Find where the given text appears and provide that cell's center as (x, y) coordinate. 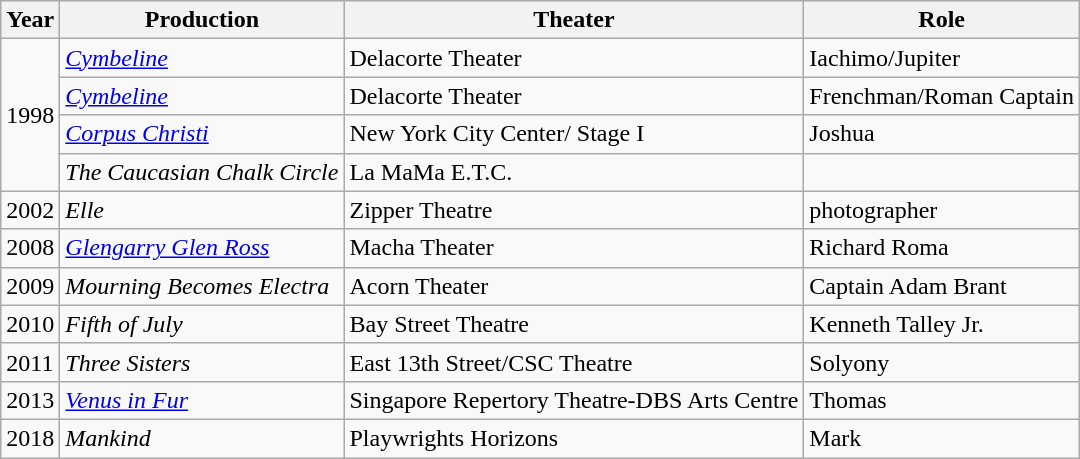
Elle (202, 210)
Captain Adam Brant (942, 286)
Solyony (942, 362)
1998 (30, 115)
Zipper Theatre (574, 210)
Joshua (942, 134)
Mark (942, 438)
La MaMa E.T.C. (574, 172)
Role (942, 20)
Iachimo/Jupiter (942, 58)
2009 (30, 286)
photographer (942, 210)
Acorn Theater (574, 286)
Singapore Repertory Theatre-DBS Arts Centre (574, 400)
East 13th Street/CSC Theatre (574, 362)
2008 (30, 248)
Kenneth Talley Jr. (942, 324)
Three Sisters (202, 362)
Venus in Fur (202, 400)
Theater (574, 20)
Corpus Christi (202, 134)
Thomas (942, 400)
2018 (30, 438)
Bay Street Theatre (574, 324)
Richard Roma (942, 248)
The Caucasian Chalk Circle (202, 172)
Mourning Becomes Electra (202, 286)
Fifth of July (202, 324)
Mankind (202, 438)
2002 (30, 210)
Glengarry Glen Ross (202, 248)
Production (202, 20)
Macha Theater (574, 248)
Year (30, 20)
2011 (30, 362)
Frenchman/Roman Captain (942, 96)
Playwrights Horizons (574, 438)
New York City Center/ Stage I (574, 134)
2013 (30, 400)
2010 (30, 324)
